Detect which cell encompasses the target text, then output its [X, Y] center coordinate. 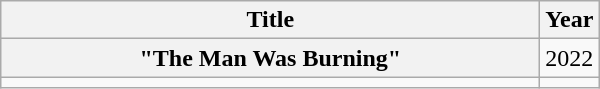
Year [570, 20]
2022 [570, 58]
Title [270, 20]
"The Man Was Burning" [270, 58]
